Pinpoint the cell where the given text exists, returning its (X, Y) midpoint coordinate. 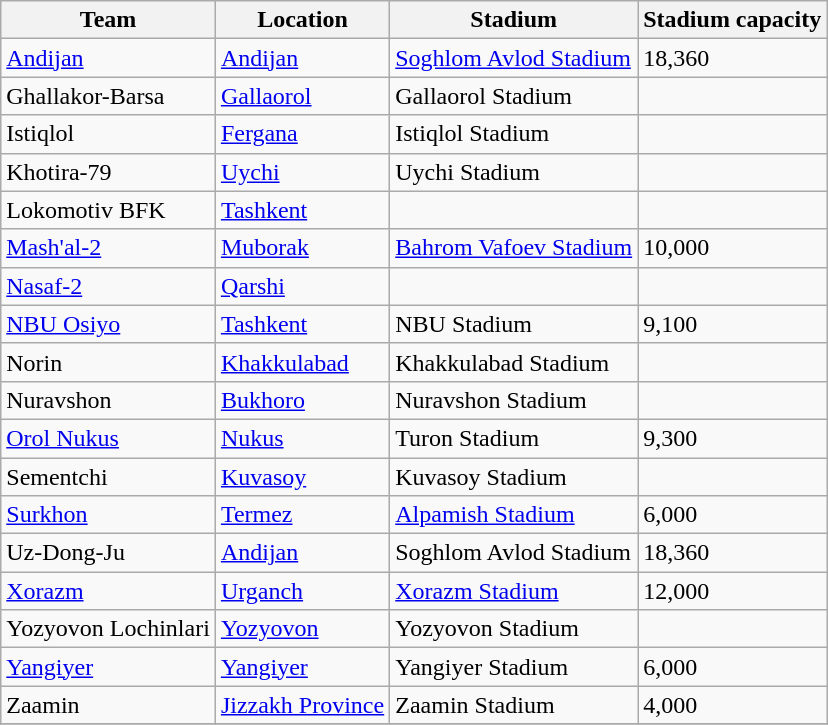
Location (302, 20)
Istiqlol Stadium (514, 134)
Team (108, 20)
Kuvasoy Stadium (514, 477)
Nuravshon (108, 400)
Yozyovon Stadium (514, 629)
Surkhon (108, 515)
Muborak (302, 248)
Sementchi (108, 477)
Uychi (302, 172)
Zaamin Stadium (514, 705)
Urganch (302, 591)
Stadium (514, 20)
Xorazm (108, 591)
Kuvasoy (302, 477)
Orol Nukus (108, 438)
Gallaorol Stadium (514, 96)
Yangiyer Stadium (514, 667)
Khakkulabad Stadium (514, 362)
4,000 (732, 705)
Nukus (302, 438)
Bukhoro (302, 400)
Bahrom Vafoev Stadium (514, 248)
Yozyovon Lochinlari (108, 629)
Qarshi (302, 286)
Gallaorol (302, 96)
Fergana (302, 134)
Turon Stadium (514, 438)
Zaamin (108, 705)
Khotira-79 (108, 172)
10,000 (732, 248)
12,000 (732, 591)
Xorazm Stadium (514, 591)
Istiqlol (108, 134)
Uychi Stadium (514, 172)
Nasaf-2 (108, 286)
NBU Osiyo (108, 324)
Termez (302, 515)
Nuravshon Stadium (514, 400)
Alpamish Stadium (514, 515)
Lokomotiv BFK (108, 210)
Stadium capacity (732, 20)
NBU Stadium (514, 324)
9,300 (732, 438)
Norin (108, 362)
Ghallakor-Barsa (108, 96)
Yozyovon (302, 629)
Khakkulabad (302, 362)
Uz-Dong-Ju (108, 553)
9,100 (732, 324)
Jizzakh Province (302, 705)
Mash'al-2 (108, 248)
